Search for the cell housing the specified text and yield its [X, Y] center coordinate. 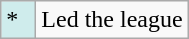
* [18, 20]
Led the league [112, 20]
